Return (x, y) of the center of cell containing provided text 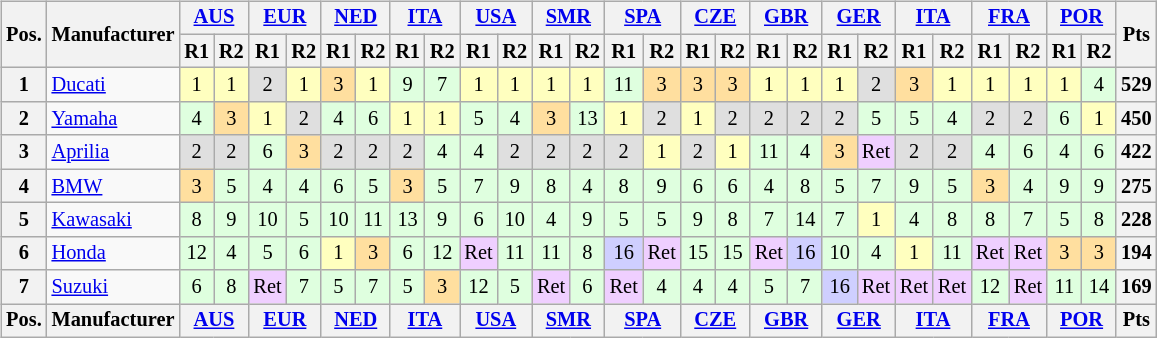
275 (1136, 186)
Suzuki (114, 287)
Ducati (114, 85)
422 (1136, 152)
Yamaha (114, 119)
450 (1136, 119)
194 (1136, 253)
BMW (114, 186)
228 (1136, 220)
529 (1136, 85)
Kawasaki (114, 220)
169 (1136, 287)
Honda (114, 253)
Aprilia (114, 152)
